Return the (x, y) coordinate for the center point of the cell that contains the specified text.  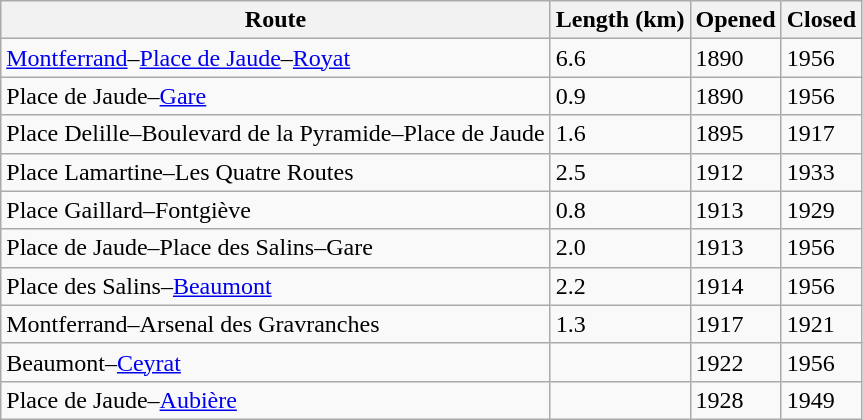
Closed (821, 20)
1914 (736, 286)
Route (276, 20)
Montferrand–Place de Jaude–Royat (276, 58)
1.3 (620, 324)
Opened (736, 20)
Place de Jaude–Aubière (276, 400)
1895 (736, 134)
2.5 (620, 172)
Montferrand–Arsenal des Gravranches (276, 324)
1929 (821, 210)
1912 (736, 172)
Place Delille–Boulevard de la Pyramide–Place de Jaude (276, 134)
0.8 (620, 210)
Place Gaillard–Fontgiève (276, 210)
Place de Jaude–Gare (276, 96)
Beaumont–Ceyrat (276, 362)
1933 (821, 172)
1928 (736, 400)
Place Lamartine–Les Quatre Routes (276, 172)
Place des Salins–Beaumont (276, 286)
6.6 (620, 58)
1949 (821, 400)
Place de Jaude–Place des Salins–Gare (276, 248)
1921 (821, 324)
Length (km) (620, 20)
2.2 (620, 286)
0.9 (620, 96)
2.0 (620, 248)
1.6 (620, 134)
1922 (736, 362)
